Detect which cell encompasses the target text, then output its (x, y) center coordinate. 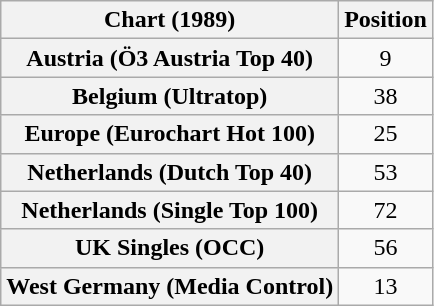
9 (386, 58)
West Germany (Media Control) (170, 286)
72 (386, 210)
Position (386, 20)
13 (386, 286)
38 (386, 96)
Chart (1989) (170, 20)
Europe (Eurochart Hot 100) (170, 134)
53 (386, 172)
56 (386, 248)
Netherlands (Dutch Top 40) (170, 172)
UK Singles (OCC) (170, 248)
Belgium (Ultratop) (170, 96)
Netherlands (Single Top 100) (170, 210)
Austria (Ö3 Austria Top 40) (170, 58)
25 (386, 134)
